Find where the given text appears and provide that cell's center as [x, y] coordinate. 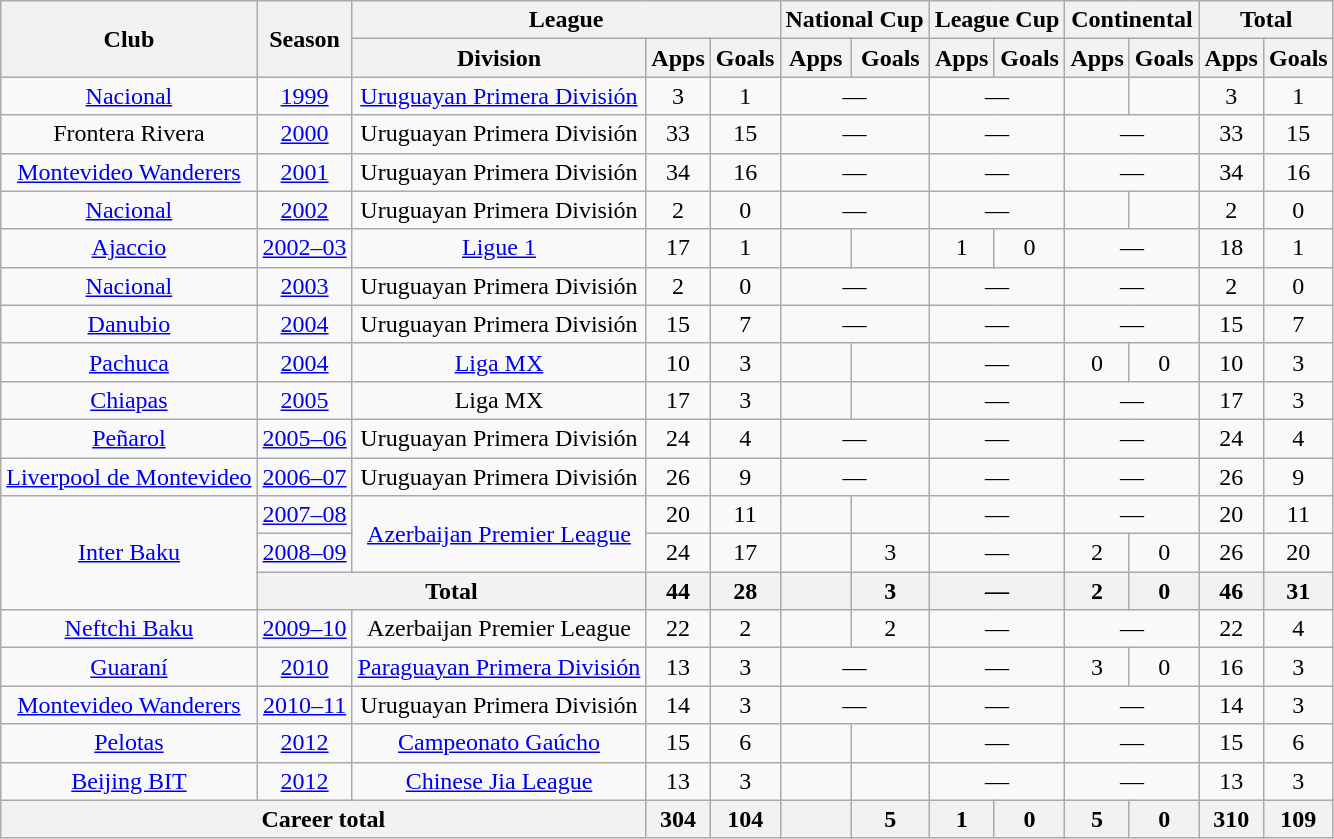
Liverpool de Montevideo [129, 477]
28 [745, 591]
Guaraní [129, 667]
109 [1298, 819]
Ligue 1 [499, 248]
Chinese Jia League [499, 781]
310 [1231, 819]
National Cup [854, 20]
Paraguayan Primera División [499, 667]
Campeonato Gaúcho [499, 743]
League [566, 20]
Pachuca [129, 362]
104 [745, 819]
2006–07 [304, 477]
Season [304, 39]
31 [1298, 591]
2009–10 [304, 629]
2002–03 [304, 248]
Beijing BIT [129, 781]
Neftchi Baku [129, 629]
2005 [304, 400]
Inter Baku [129, 553]
Ajaccio [129, 248]
2003 [304, 286]
Peñarol [129, 438]
2008–09 [304, 553]
Frontera Rivera [129, 134]
League Cup [997, 20]
2005–06 [304, 438]
Chiapas [129, 400]
Club [129, 39]
2000 [304, 134]
2007–08 [304, 515]
304 [678, 819]
Continental [1132, 20]
Career total [324, 819]
Danubio [129, 324]
2010–11 [304, 705]
2001 [304, 172]
46 [1231, 591]
1999 [304, 96]
44 [678, 591]
18 [1231, 248]
Division [499, 58]
2010 [304, 667]
2002 [304, 210]
Pelotas [129, 743]
